Return the (x, y) coordinate for the center point of the cell that contains the specified text.  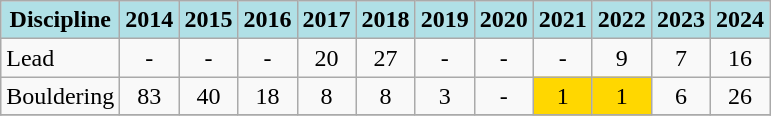
2021 (562, 20)
20 (326, 58)
Lead (60, 58)
2023 (680, 20)
2014 (150, 20)
2019 (444, 20)
2020 (504, 20)
2015 (208, 20)
2018 (386, 20)
26 (740, 96)
3 (444, 96)
2022 (622, 20)
7 (680, 58)
9 (622, 58)
40 (208, 96)
18 (268, 96)
27 (386, 58)
Bouldering (60, 96)
2024 (740, 20)
6 (680, 96)
Discipline (60, 20)
83 (150, 96)
16 (740, 58)
2016 (268, 20)
2017 (326, 20)
